Scan for the cell matching the given text and deliver its (x, y) coordinate at center. 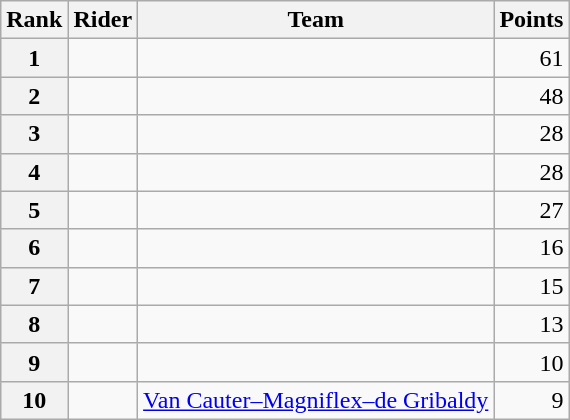
27 (532, 210)
3 (34, 134)
61 (532, 58)
Points (532, 20)
Rank (34, 20)
15 (532, 286)
6 (34, 248)
1 (34, 58)
Van Cauter–Magniflex–de Gribaldy (316, 400)
13 (532, 324)
8 (34, 324)
7 (34, 286)
Rider (103, 20)
48 (532, 96)
4 (34, 172)
Team (316, 20)
16 (532, 248)
5 (34, 210)
2 (34, 96)
